Capture the cell that displays the provided text and extract its (X, Y) central coordinate. 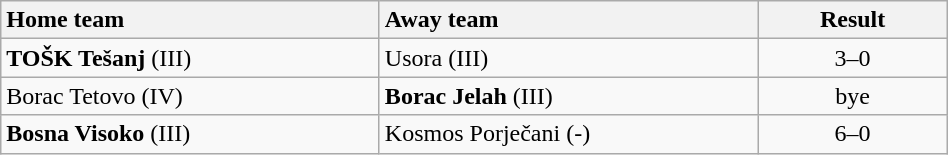
Borac Jelah (III) (568, 96)
Kosmos Porječani (-) (568, 134)
6–0 (852, 134)
Usora (III) (568, 58)
3–0 (852, 58)
Bosna Visoko (III) (190, 134)
Home team (190, 20)
bye (852, 96)
Away team (568, 20)
TOŠK Tešanj (III) (190, 58)
Borac Tetovo (IV) (190, 96)
Result (852, 20)
